Identify which cell holds the provided text, then report its [X, Y] central coordinate. 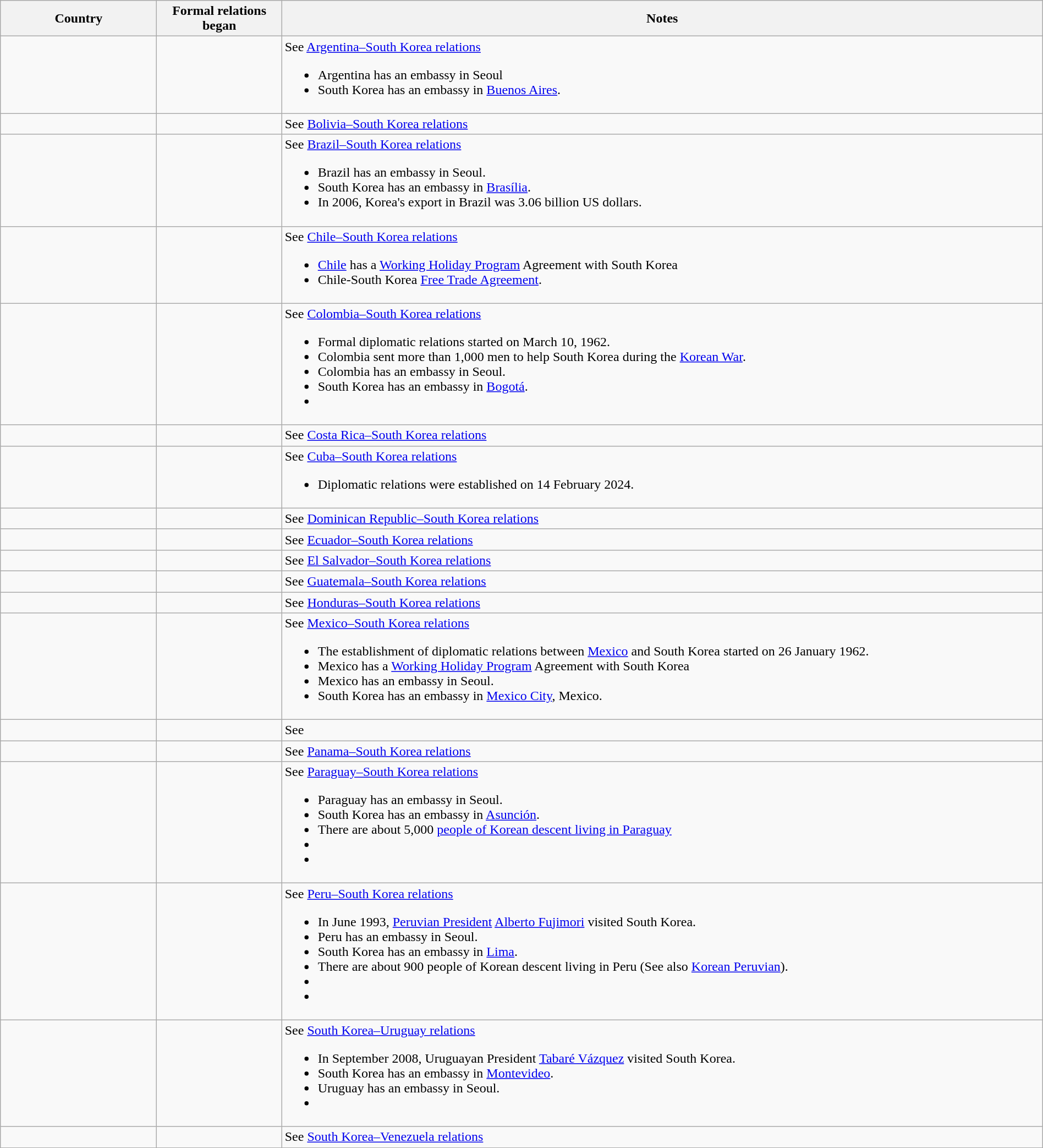
See Bolivia–South Korea relations [662, 124]
See South Korea–Venezuela relations [662, 1137]
See El Salvador–South Korea relations [662, 560]
Notes [662, 19]
See Argentina–South Korea relationsArgentina has an embassy in SeoulSouth Korea has an embassy in Buenos Aires. [662, 75]
See Honduras–South Korea relations [662, 603]
Country [79, 19]
See Chile–South Korea relationsChile has a Working Holiday Program Agreement with South KoreaChile-South Korea Free Trade Agreement. [662, 265]
See Ecuador–South Korea relations [662, 539]
See Guatemala–South Korea relations [662, 581]
See Cuba–South Korea relationsDiplomatic relations were established on 14 February 2024. [662, 477]
See [662, 730]
Formal relations began [219, 19]
See Panama–South Korea relations [662, 751]
See Costa Rica–South Korea relations [662, 435]
See Dominican Republic–South Korea relations [662, 518]
